Scan for the cell matching the given text and deliver its [X, Y] coordinate at center. 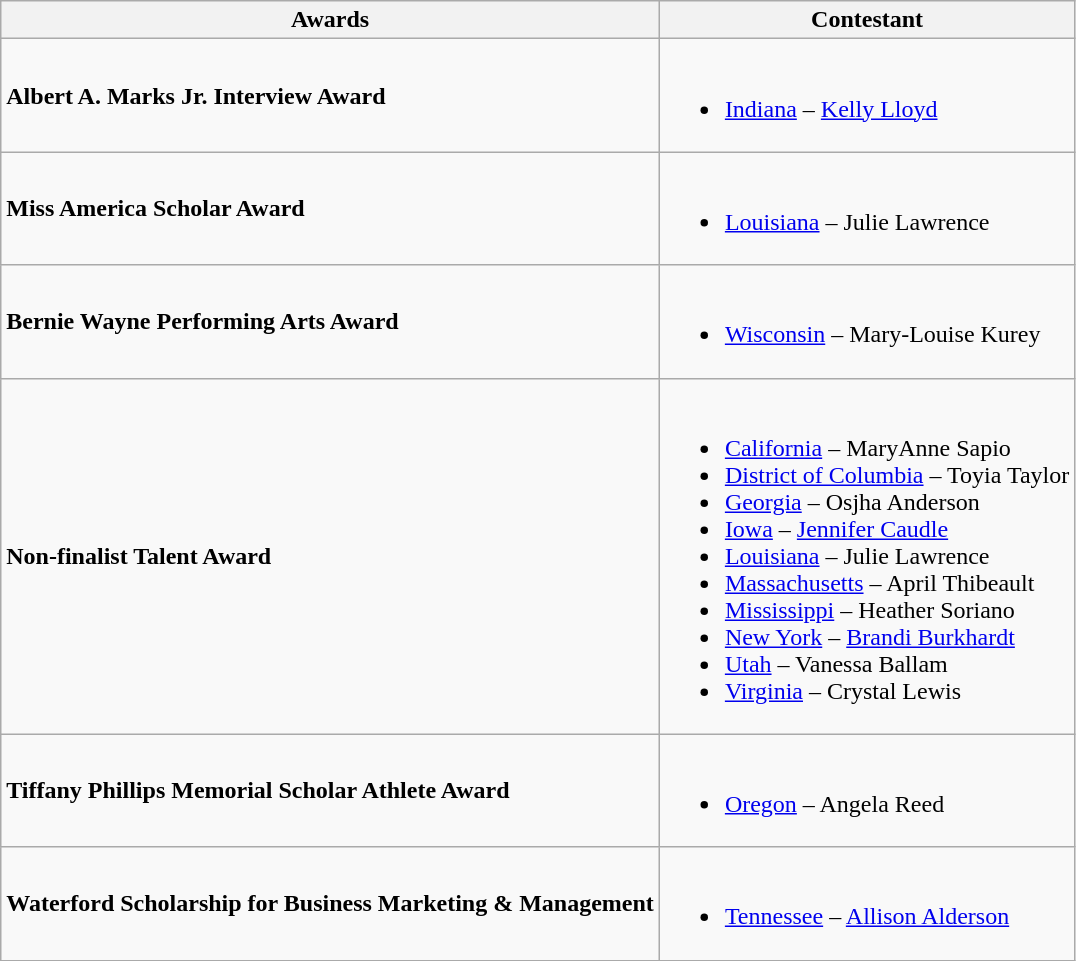
Bernie Wayne Performing Arts Award [330, 322]
Wisconsin – Mary-Louise Kurey [866, 322]
Albert A. Marks Jr. Interview Award [330, 96]
Tennessee – Allison Alderson [866, 904]
Louisiana – Julie Lawrence [866, 208]
Oregon – Angela Reed [866, 790]
Contestant [866, 20]
Non-finalist Talent Award [330, 556]
Awards [330, 20]
Miss America Scholar Award [330, 208]
Tiffany Phillips Memorial Scholar Athlete Award [330, 790]
Waterford Scholarship for Business Marketing & Management [330, 904]
Indiana – Kelly Lloyd [866, 96]
